Determine the (x, y) coordinate at the center of the cell enclosing the given text.  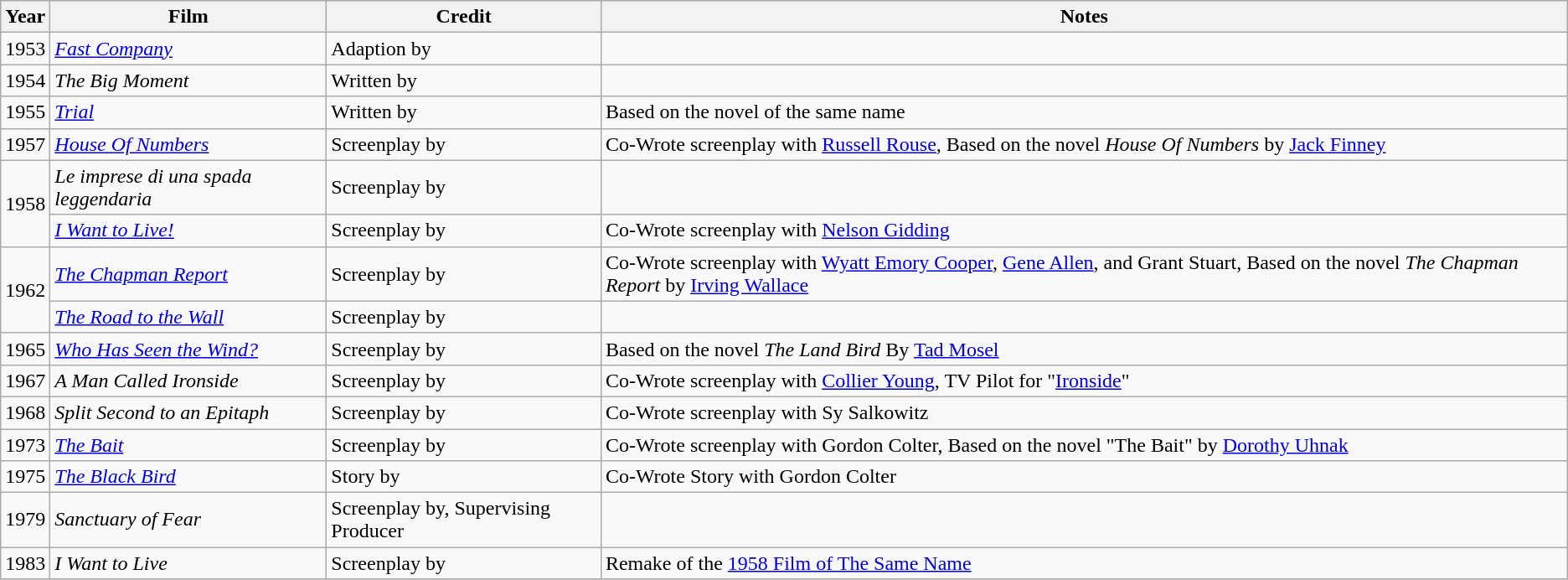
1955 (25, 112)
The Bait (188, 445)
1953 (25, 49)
I Want to Live! (188, 230)
Story by (464, 477)
The Black Bird (188, 477)
Film (188, 17)
Remake of the 1958 Film of The Same Name (1084, 563)
Adaption by (464, 49)
1973 (25, 445)
Year (25, 17)
Co-Wrote screenplay with Russell Rouse, Based on the novel House Of Numbers by Jack Finney (1084, 144)
The Big Moment (188, 80)
Based on the novel of the same name (1084, 112)
1975 (25, 477)
Le imprese di una spada leggendaria (188, 188)
Screenplay by, Supervising Producer (464, 520)
1958 (25, 203)
Co-Wrote screenplay with Collier Young, TV Pilot for "Ironside" (1084, 381)
I Want to Live (188, 563)
1979 (25, 520)
Co-Wrote screenplay with Nelson Gidding (1084, 230)
Fast Company (188, 49)
Credit (464, 17)
Co-Wrote screenplay with Wyatt Emory Cooper, Gene Allen, and Grant Stuart, Based on the novel The Chapman Report by Irving Wallace (1084, 273)
1983 (25, 563)
Sanctuary of Fear (188, 520)
Co-Wrote screenplay with Sy Salkowitz (1084, 412)
Notes (1084, 17)
The Chapman Report (188, 273)
A Man Called Ironside (188, 381)
1954 (25, 80)
Co-Wrote Story with Gordon Colter (1084, 477)
Who Has Seen the Wind? (188, 349)
1968 (25, 412)
The Road to the Wall (188, 317)
House Of Numbers (188, 144)
Split Second to an Epitaph (188, 412)
Based on the novel The Land Bird By Tad Mosel (1084, 349)
1967 (25, 381)
1957 (25, 144)
1962 (25, 290)
Co-Wrote screenplay with Gordon Colter, Based on the novel "The Bait" by Dorothy Uhnak (1084, 445)
1965 (25, 349)
Trial (188, 112)
